From the cell containing the given text, extract its center point as (X, Y) coordinate. 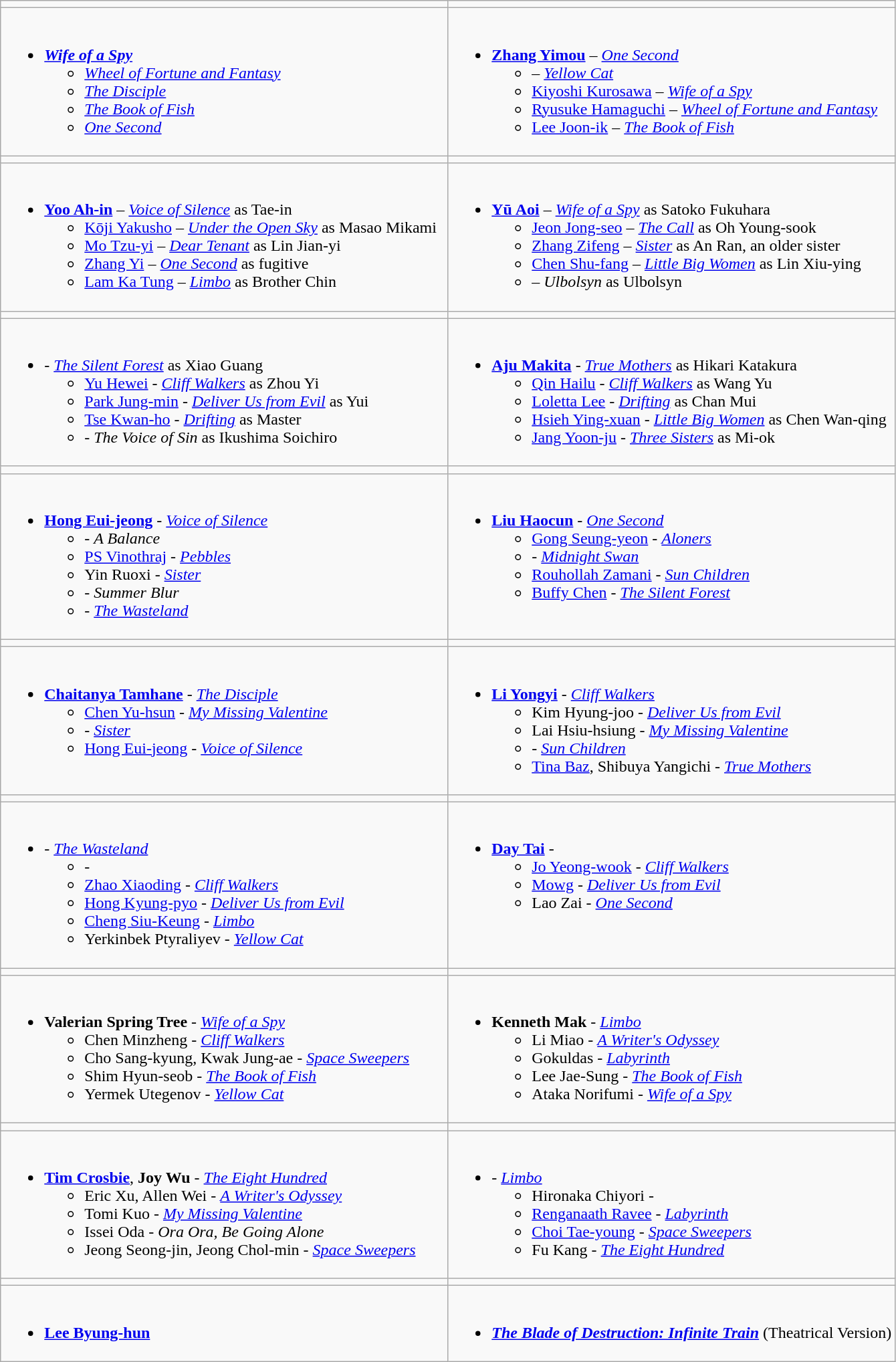
- The Wasteland - Zhao Xiaoding - Cliff Walkers Hong Kyung-pyo - Deliver Us from Evil Cheng Siu-Keung - Limbo Yerkinbek Ptyraliyev - Yellow Cat (225, 885)
Wife of a SpyWheel of Fortune and Fantasy The Disciple The Book of Fish One Second (225, 82)
Lee Byung-hun (225, 1324)
Chaitanya Tamhane - The Disciple Chen Yu-hsun - My Missing Valentine - Sister Hong Eui-jeong - Voice of Silence (225, 721)
Kenneth Mak - Limbo Li Miao - A Writer's Odyssey Gokuldas - Labyrinth Lee Jae-Sung - The Book of Fish Ataka Norifumi - Wife of a Spy (671, 1050)
Liu Haocun - One Second Gong Seung-yeon - Aloners - Midnight Swan Rouhollah Zamani - Sun Children Buffy Chen - The Silent Forest (671, 556)
Day Tai - Jo Yeong-wook - Cliff Walkers Mowg - Deliver Us from Evil Lao Zai - One Second (671, 885)
- Limbo Hironaka Chiyori - Renganaath Ravee - Labyrinth Choi Tae-young - Space Sweepers Fu Kang - The Eight Hundred (671, 1205)
Hong Eui-jeong - Voice of Silence - A Balance PS Vinothraj - Pebbles Yin Ruoxi - Sister - Summer Blur - The Wasteland (225, 556)
The Blade of Destruction: Infinite Train (Theatrical Version) (671, 1324)
